For the text-containing cell, return its midpoint in [X, Y] coordinate format. 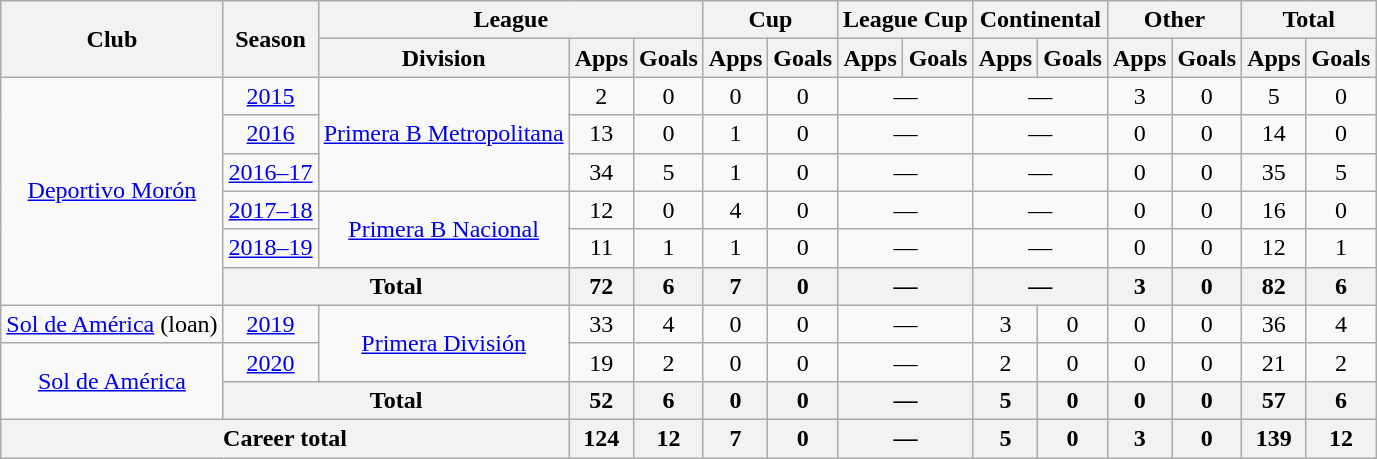
19 [601, 362]
Sol de América [112, 381]
Club [112, 39]
Career total [285, 438]
Primera División [444, 343]
Season [270, 39]
Deportivo Morón [112, 191]
League Cup [906, 20]
16 [1274, 210]
35 [1274, 172]
2015 [270, 96]
2018–19 [270, 248]
36 [1274, 324]
11 [601, 248]
13 [601, 134]
2016 [270, 134]
21 [1274, 362]
52 [601, 400]
League [510, 20]
33 [601, 324]
14 [1274, 134]
Cup [770, 20]
139 [1274, 438]
Division [444, 58]
82 [1274, 286]
124 [601, 438]
Primera B Metropolitana [444, 134]
72 [601, 286]
Primera B Nacional [444, 229]
Other [1174, 20]
2016–17 [270, 172]
34 [601, 172]
2017–18 [270, 210]
2019 [270, 324]
Continental [1040, 20]
Sol de América (loan) [112, 324]
2020 [270, 362]
57 [1274, 400]
